Identify which cell holds the provided text, then report its (x, y) central coordinate. 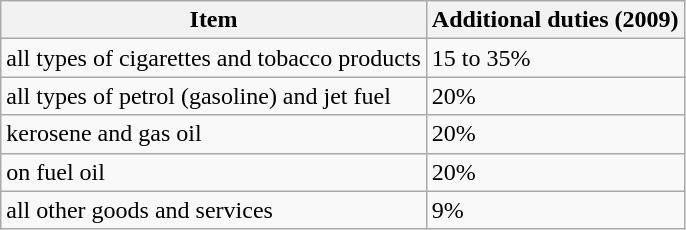
15 to 35% (555, 58)
9% (555, 210)
Item (214, 20)
all types of cigarettes and tobacco products (214, 58)
Additional duties (2009) (555, 20)
all other goods and services (214, 210)
all types of petrol (gasoline) and jet fuel (214, 96)
on fuel oil (214, 172)
kerosene and gas oil (214, 134)
